Return the [x, y] coordinate for the center point of the cell that contains the specified text.  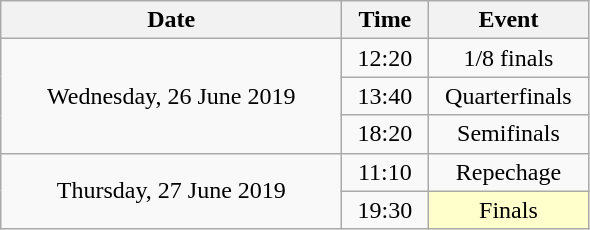
Date [172, 20]
Finals [508, 210]
18:20 [385, 134]
Quarterfinals [508, 96]
Semifinals [508, 134]
Event [508, 20]
12:20 [385, 58]
19:30 [385, 210]
1/8 finals [508, 58]
11:10 [385, 172]
13:40 [385, 96]
Wednesday, 26 June 2019 [172, 96]
Repechage [508, 172]
Thursday, 27 June 2019 [172, 191]
Time [385, 20]
